For the text-containing cell, return its midpoint in (X, Y) coordinate format. 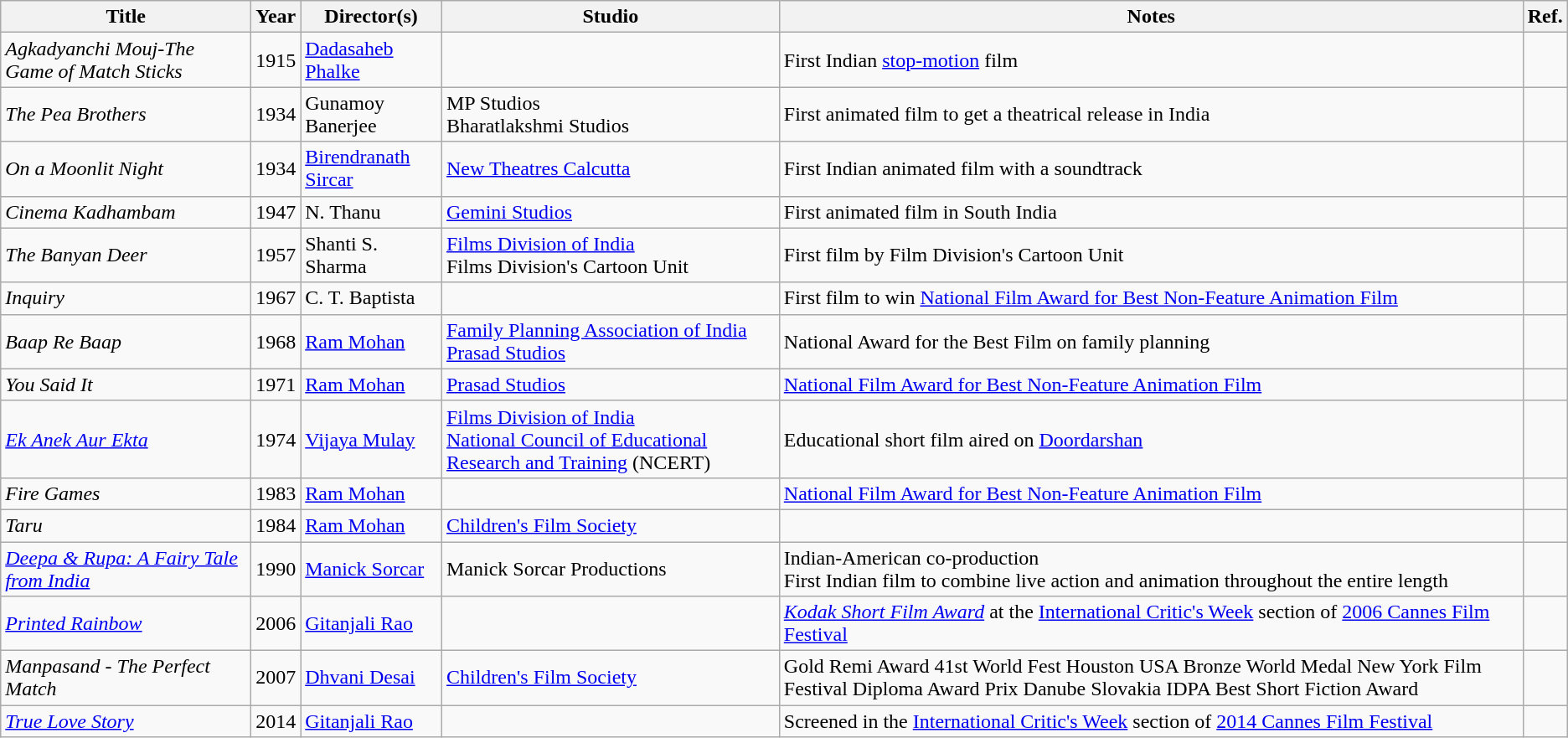
Manpasand - The Perfect Match (126, 679)
Fire Games (126, 493)
Birendranath Sircar (372, 169)
1974 (276, 439)
The Banyan Deer (126, 255)
1967 (276, 298)
You Said It (126, 384)
2007 (276, 679)
New Theatres Calcutta (610, 169)
Gemini Studios (610, 212)
1971 (276, 384)
Ek Anek Aur Ekta (126, 439)
Baap Re Baap (126, 342)
First animated film in South India (1151, 212)
1990 (276, 568)
Agkadyanchi Mouj-The Game of Match Sticks (126, 60)
Family Planning Association of India Prasad Studios (610, 342)
Kodak Short Film Award at the International Critic's Week section of 2006 Cannes Film Festival (1151, 623)
Films Division of India Films Division's Cartoon Unit (610, 255)
First Indian animated film with a soundtrack (1151, 169)
Printed Rainbow (126, 623)
Inquiry (126, 298)
Studio (610, 17)
Indian-American co-production First Indian film to combine live action and animation throughout the entire length (1151, 568)
National Award for the Best Film on family planning (1151, 342)
Screened in the International Critic's Week section of 2014 Cannes Film Festival (1151, 721)
Educational short film aired on Doordarshan (1151, 439)
1915 (276, 60)
On a Moonlit Night (126, 169)
Ref. (1545, 17)
1947 (276, 212)
Title (126, 17)
Shanti S. Sharma (372, 255)
2006 (276, 623)
Deepa & Rupa: A Fairy Tale from India (126, 568)
N. Thanu (372, 212)
2014 (276, 721)
Manick Sorcar Productions (610, 568)
True Love Story (126, 721)
MP Studios Bharatlakshmi Studios (610, 114)
First film by Film Division's Cartoon Unit (1151, 255)
Notes (1151, 17)
First animated film to get a theatrical release in India (1151, 114)
First film to win National Film Award for Best Non-Feature Animation Film (1151, 298)
1984 (276, 525)
Vijaya Mulay (372, 439)
C. T. Baptista (372, 298)
Year (276, 17)
The Pea Brothers (126, 114)
Gunamoy Banerjee (372, 114)
1968 (276, 342)
First Indian stop-motion film (1151, 60)
Cinema Kadhambam (126, 212)
Dadasaheb Phalke (372, 60)
Taru (126, 525)
Manick Sorcar (372, 568)
Dhvani Desai (372, 679)
1957 (276, 255)
Director(s) (372, 17)
Films Division of India National Council of Educational Research and Training (NCERT) (610, 439)
1983 (276, 493)
Prasad Studios (610, 384)
